Scan for the cell matching the given text and deliver its [x, y] coordinate at center. 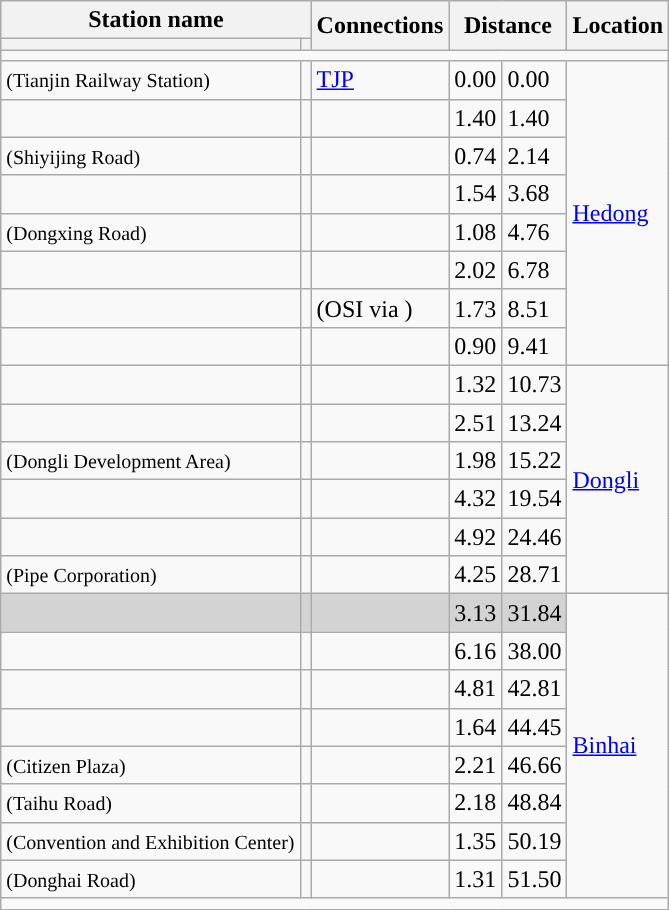
4.32 [476, 499]
31.84 [534, 613]
2.51 [476, 423]
1.54 [476, 194]
28.71 [534, 575]
4.25 [476, 575]
19.54 [534, 499]
3.68 [534, 194]
1.31 [476, 879]
50.19 [534, 841]
Dongli [618, 479]
(Taihu Road) [150, 803]
24.46 [534, 537]
Hedong [618, 213]
42.81 [534, 689]
TJP [380, 80]
(Citizen Plaza) [150, 765]
6.16 [476, 651]
2.02 [476, 270]
(Pipe Corporation) [150, 575]
1.32 [476, 384]
1.64 [476, 727]
(Dongxing Road) [150, 232]
4.76 [534, 232]
8.51 [534, 308]
51.50 [534, 879]
2.21 [476, 765]
(Donghai Road) [150, 879]
3.13 [476, 613]
48.84 [534, 803]
4.81 [476, 689]
Binhai [618, 746]
6.78 [534, 270]
Connections [380, 26]
38.00 [534, 651]
1.08 [476, 232]
(Shiyijing Road) [150, 156]
1.35 [476, 841]
46.66 [534, 765]
9.41 [534, 346]
10.73 [534, 384]
Station name [156, 20]
2.18 [476, 803]
2.14 [534, 156]
44.45 [534, 727]
(Convention and Exhibition Center) [150, 841]
13.24 [534, 423]
1.98 [476, 461]
0.74 [476, 156]
(Dongli Development Area) [150, 461]
0.90 [476, 346]
Distance [508, 26]
4.92 [476, 537]
(Tianjin Railway Station) [150, 80]
15.22 [534, 461]
1.73 [476, 308]
(OSI via ) [380, 308]
Location [618, 26]
